Provide the (x, y) coordinate of the cell's center where the given text is located.  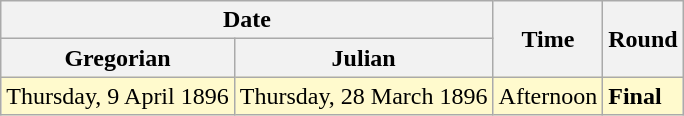
Date (247, 20)
Round (643, 39)
Thursday, 28 March 1896 (364, 96)
Thursday, 9 April 1896 (118, 96)
Time (548, 39)
Gregorian (118, 58)
Final (643, 96)
Afternoon (548, 96)
Julian (364, 58)
